Scan for the cell matching the given text and deliver its (x, y) coordinate at center. 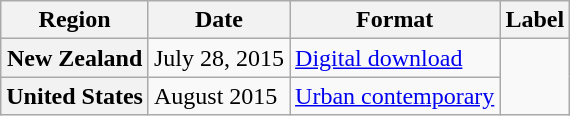
Format (395, 20)
New Zealand (75, 58)
United States (75, 96)
Date (218, 20)
Urban contemporary (395, 96)
July 28, 2015 (218, 58)
Label (535, 20)
August 2015 (218, 96)
Region (75, 20)
Digital download (395, 58)
